Scan for the cell matching the given text and deliver its (x, y) coordinate at center. 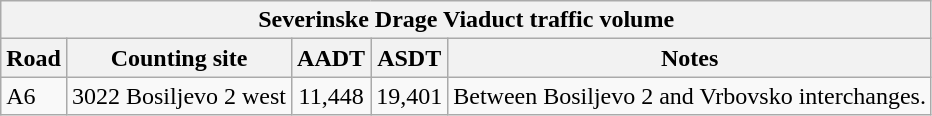
ASDT (410, 58)
Between Bosiljevo 2 and Vrbovsko interchanges. (690, 96)
Severinske Drage Viaduct traffic volume (466, 20)
3022 Bosiljevo 2 west (178, 96)
AADT (332, 58)
Counting site (178, 58)
11,448 (332, 96)
19,401 (410, 96)
A6 (34, 96)
Road (34, 58)
Notes (690, 58)
